Output the [x, y] coordinate of the center of the cell containing the given text.  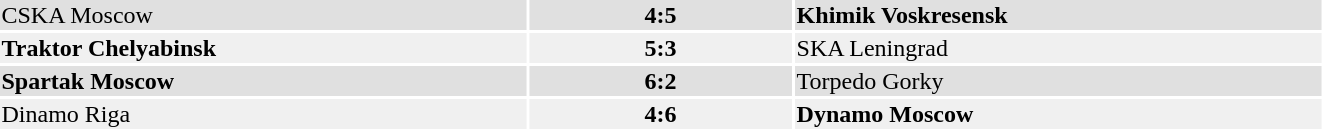
Dynamo Moscow [1058, 114]
SKA Leningrad [1058, 48]
4:5 [660, 15]
Khimik Voskresensk [1058, 15]
4:6 [660, 114]
Spartak Moscow [263, 81]
Torpedo Gorky [1058, 81]
CSKA Moscow [263, 15]
6:2 [660, 81]
Dinamo Riga [263, 114]
Traktor Chelyabinsk [263, 48]
5:3 [660, 48]
